Return [x, y] of the center of cell containing provided text 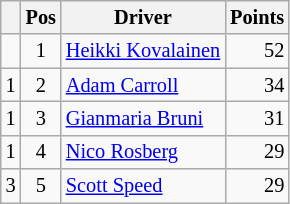
52 [257, 51]
Gianmaria Bruni [143, 118]
31 [257, 118]
4 [41, 152]
Heikki Kovalainen [143, 51]
Points [257, 17]
Pos [41, 17]
34 [257, 85]
Driver [143, 17]
5 [41, 186]
Nico Rosberg [143, 152]
Adam Carroll [143, 85]
Scott Speed [143, 186]
2 [41, 85]
